Identify which cell holds the provided text, then report its (x, y) central coordinate. 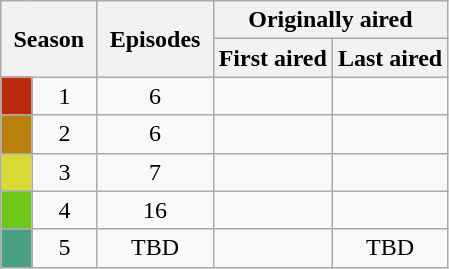
4 (64, 210)
2 (64, 134)
7 (155, 172)
First aired (272, 58)
Last aired (390, 58)
Originally aired (330, 20)
16 (155, 210)
1 (64, 96)
Season (49, 39)
3 (64, 172)
Episodes (155, 39)
5 (64, 248)
